Pinpoint the cell where the given text exists, returning its [x, y] midpoint coordinate. 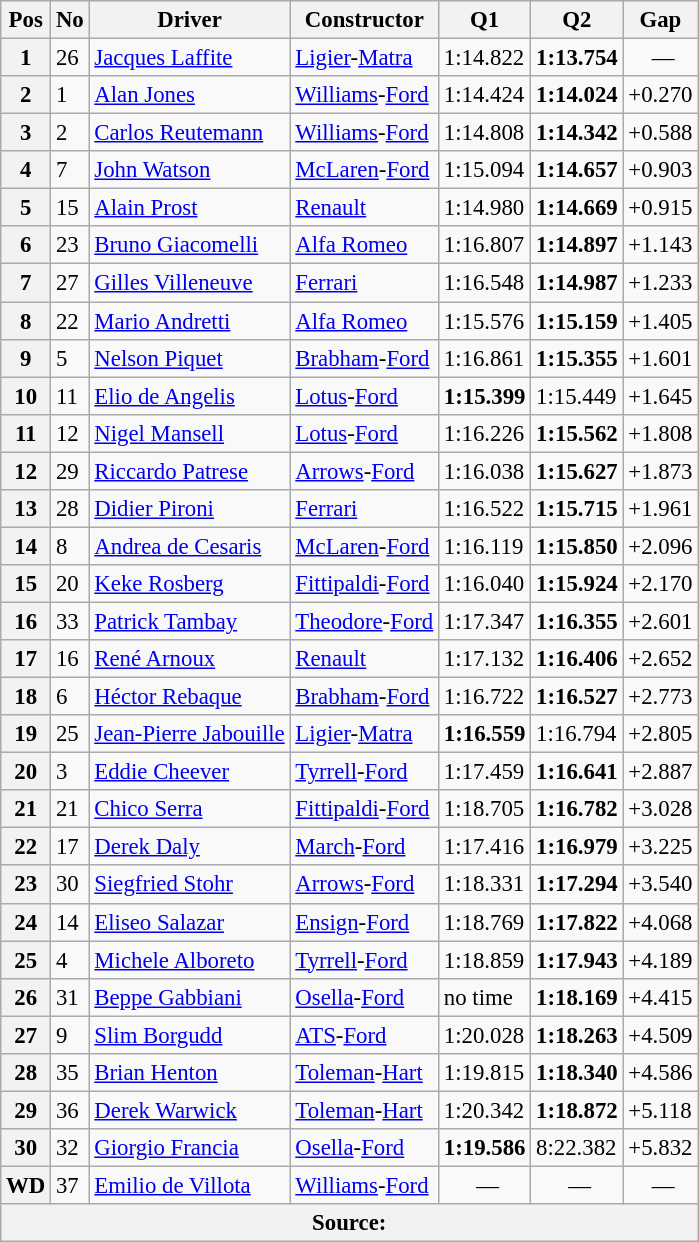
1:14.987 [577, 283]
+1.873 [660, 471]
WD [26, 1185]
19 [26, 734]
Giorgio Francia [190, 1148]
+4.068 [660, 922]
1:17.347 [485, 621]
1:18.705 [485, 809]
1:14.657 [577, 170]
Q2 [577, 20]
+3.225 [660, 847]
Bruno Giacomelli [190, 245]
1:14.669 [577, 208]
Brian Henton [190, 1073]
Emilio de Villota [190, 1185]
1:18.263 [577, 1035]
1:15.355 [577, 358]
Carlos Reutemann [190, 133]
1:14.342 [577, 133]
+4.509 [660, 1035]
Elio de Angelis [190, 396]
35 [70, 1073]
24 [26, 922]
1:16.226 [485, 433]
1:16.559 [485, 734]
Alain Prost [190, 208]
1:16.782 [577, 809]
Patrick Tambay [190, 621]
1:18.859 [485, 960]
+2.652 [660, 659]
+3.540 [660, 885]
Q1 [485, 20]
1:17.822 [577, 922]
Siegfried Stohr [190, 885]
+5.118 [660, 1110]
37 [70, 1185]
1:15.399 [485, 396]
1:16.807 [485, 245]
Jean-Pierre Jabouille [190, 734]
Gilles Villeneuve [190, 283]
+1.645 [660, 396]
1:15.449 [577, 396]
10 [26, 396]
+0.588 [660, 133]
1:17.132 [485, 659]
+4.586 [660, 1073]
Héctor Rebaque [190, 697]
1:16.794 [577, 734]
Slim Borgudd [190, 1035]
36 [70, 1110]
John Watson [190, 170]
1:17.459 [485, 772]
Alan Jones [190, 95]
Beppe Gabbiani [190, 997]
Constructor [364, 20]
+2.601 [660, 621]
+4.415 [660, 997]
+2.805 [660, 734]
1:15.850 [577, 546]
Eliseo Salazar [190, 922]
Keke Rosberg [190, 584]
1:20.028 [485, 1035]
1:19.815 [485, 1073]
+1.808 [660, 433]
1:20.342 [485, 1110]
Pos [26, 20]
1:18.331 [485, 885]
1:16.522 [485, 509]
Andrea de Cesaris [190, 546]
René Arnoux [190, 659]
1:16.861 [485, 358]
1:14.024 [577, 95]
Nigel Mansell [190, 433]
Didier Pironi [190, 509]
1:16.355 [577, 621]
13 [26, 509]
+2.773 [660, 697]
Theodore-Ford [364, 621]
1:16.038 [485, 471]
1:19.586 [485, 1148]
+1.233 [660, 283]
1:17.943 [577, 960]
Derek Daly [190, 847]
1:18.769 [485, 922]
Eddie Cheever [190, 772]
Nelson Piquet [190, 358]
Riccardo Patrese [190, 471]
1:13.754 [577, 58]
+1.405 [660, 321]
Michele Alboreto [190, 960]
1:18.872 [577, 1110]
+3.028 [660, 809]
1:16.406 [577, 659]
1:18.169 [577, 997]
1:14.897 [577, 245]
1:15.715 [577, 509]
1:15.924 [577, 584]
+0.270 [660, 95]
+2.096 [660, 546]
1:14.980 [485, 208]
1:15.627 [577, 471]
1:14.424 [485, 95]
1:15.576 [485, 321]
Chico Serra [190, 809]
33 [70, 621]
1:17.416 [485, 847]
1:16.641 [577, 772]
1:16.527 [577, 697]
1:14.808 [485, 133]
1:16.979 [577, 847]
+1.143 [660, 245]
32 [70, 1148]
1:18.340 [577, 1073]
+2.887 [660, 772]
+1.961 [660, 509]
Driver [190, 20]
Ensign-Ford [364, 922]
31 [70, 997]
1:15.094 [485, 170]
ATS-Ford [364, 1035]
1:15.562 [577, 433]
8:22.382 [577, 1148]
1:15.159 [577, 321]
+4.189 [660, 960]
+5.832 [660, 1148]
+2.170 [660, 584]
1:16.548 [485, 283]
18 [26, 697]
1:17.294 [577, 885]
+0.915 [660, 208]
1:16.119 [485, 546]
1:16.040 [485, 584]
Jacques Laffite [190, 58]
No [70, 20]
+0.903 [660, 170]
+1.601 [660, 358]
no time [485, 997]
Derek Warwick [190, 1110]
1:16.722 [485, 697]
Gap [660, 20]
March-Ford [364, 847]
Mario Andretti [190, 321]
1:14.822 [485, 58]
Source: [350, 1223]
